Find where the given text appears and provide that cell's center as (x, y) coordinate. 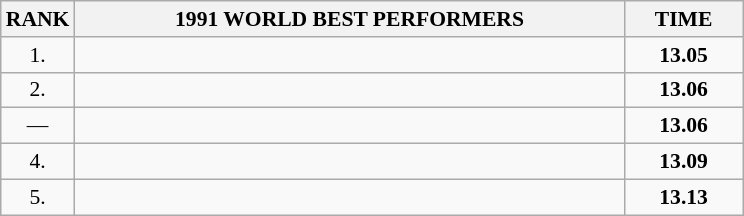
13.13 (684, 197)
RANK (38, 19)
TIME (684, 19)
1. (38, 55)
4. (38, 162)
13.05 (684, 55)
2. (38, 90)
5. (38, 197)
13.09 (684, 162)
— (38, 126)
1991 WORLD BEST PERFORMERS (349, 19)
